Extract the [x, y] coordinate from the center of the cell holding the provided text.  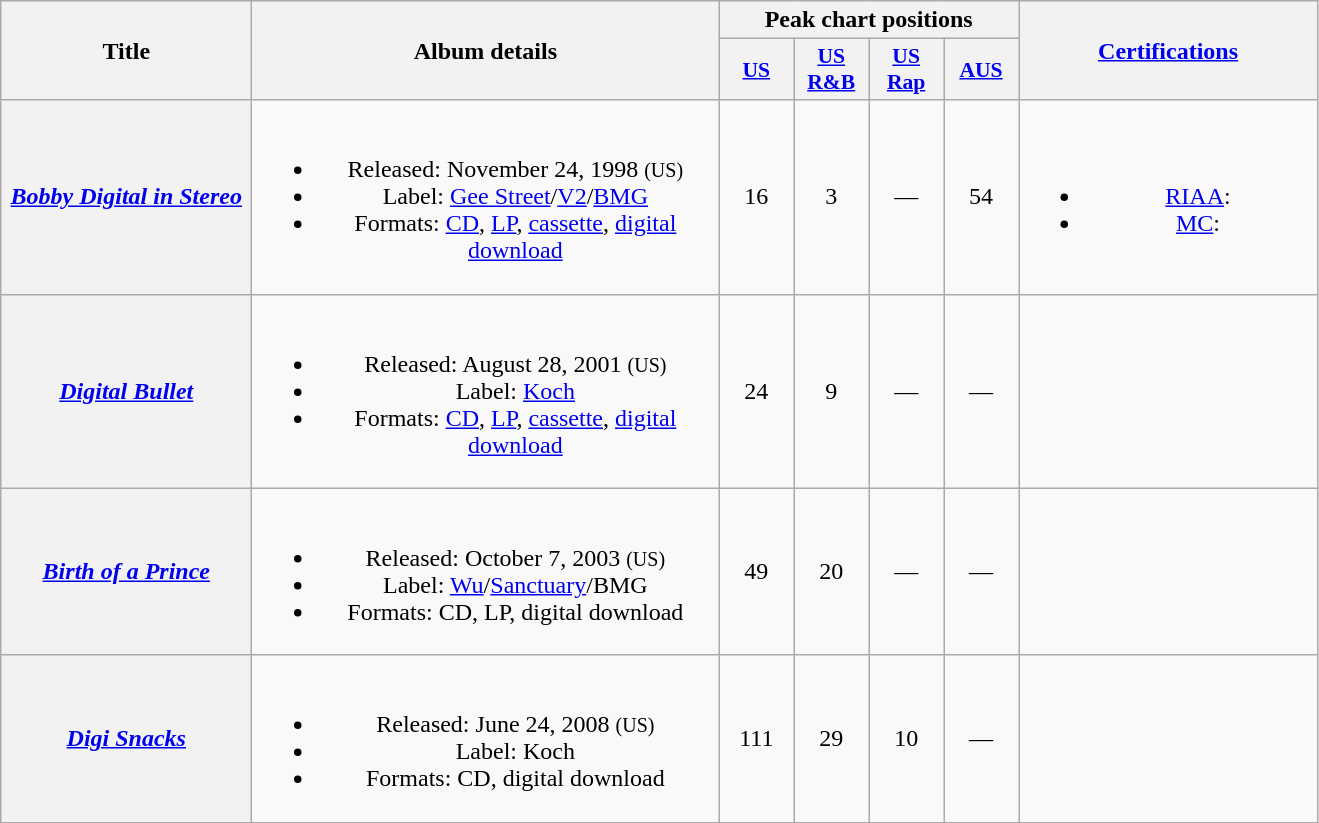
10 [906, 738]
29 [832, 738]
3 [832, 197]
Album details [486, 50]
Released: June 24, 2008 (US)Label: KochFormats: CD, digital download [486, 738]
9 [832, 391]
Released: November 24, 1998 (US)Label: Gee Street/V2/BMGFormats: CD, LP, cassette, digital download [486, 197]
24 [756, 391]
Released: October 7, 2003 (US)Label: Wu/Sanctuary/BMGFormats: CD, LP, digital download [486, 572]
Certifications [1168, 50]
20 [832, 572]
Digi Snacks [126, 738]
Digital Bullet [126, 391]
16 [756, 197]
Title [126, 50]
US [756, 70]
49 [756, 572]
Released: August 28, 2001 (US)Label: KochFormats: CD, LP, cassette, digital download [486, 391]
111 [756, 738]
RIAA: MC: [1168, 197]
Peak chart positions [869, 20]
54 [982, 197]
Birth of a Prince [126, 572]
USRap [906, 70]
US R&B [832, 70]
Bobby Digital in Stereo [126, 197]
AUS [982, 70]
